Detect which cell encompasses the target text, then output its [x, y] center coordinate. 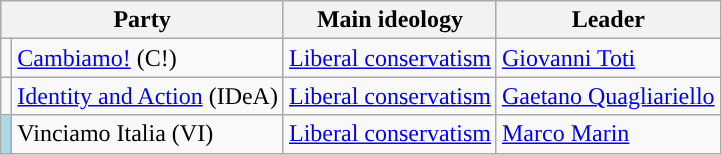
Giovanni Toti [608, 58]
Identity and Action (IDeA) [148, 96]
Marco Marin [608, 134]
Party [142, 20]
Gaetano Quagliariello [608, 96]
Main ideology [390, 20]
Vinciamo Italia (VI) [148, 134]
Leader [608, 20]
Cambiamo! (C!) [148, 58]
